Provide the [x, y] coordinate of the cell's center where the given text is located.  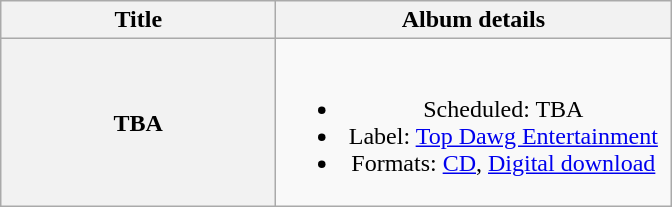
Title [138, 20]
Album details [474, 20]
Scheduled: TBALabel: Top Dawg EntertainmentFormats: CD, Digital download [474, 122]
TBA [138, 122]
